Capture the cell that displays the provided text and extract its (X, Y) central coordinate. 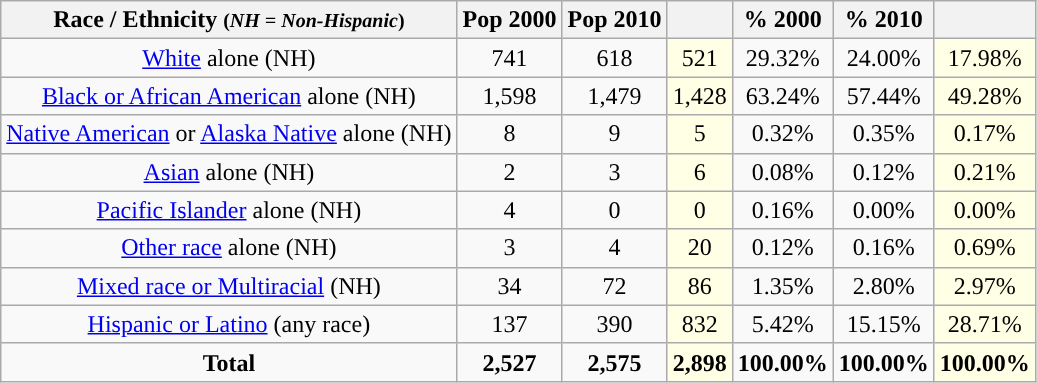
8 (510, 134)
0.35% (884, 134)
0.32% (782, 134)
2,527 (510, 362)
63.24% (782, 96)
29.32% (782, 58)
5.42% (782, 324)
1.35% (782, 286)
2 (510, 172)
Asian alone (NH) (229, 172)
49.28% (984, 96)
Pacific Islander alone (NH) (229, 210)
20 (700, 248)
72 (614, 286)
6 (700, 172)
2,575 (614, 362)
Other race alone (NH) (229, 248)
28.71% (984, 324)
0.21% (984, 172)
5 (700, 134)
57.44% (884, 96)
1,479 (614, 96)
24.00% (884, 58)
% 2000 (782, 20)
390 (614, 324)
15.15% (884, 324)
2.97% (984, 286)
1,428 (700, 96)
0.08% (782, 172)
Total (229, 362)
832 (700, 324)
Race / Ethnicity (NH = Non-Hispanic) (229, 20)
Black or African American alone (NH) (229, 96)
137 (510, 324)
2,898 (700, 362)
White alone (NH) (229, 58)
1,598 (510, 96)
741 (510, 58)
Hispanic or Latino (any race) (229, 324)
521 (700, 58)
0.69% (984, 248)
9 (614, 134)
% 2010 (884, 20)
86 (700, 286)
0.17% (984, 134)
2.80% (884, 286)
Native American or Alaska Native alone (NH) (229, 134)
Mixed race or Multiracial (NH) (229, 286)
Pop 2010 (614, 20)
34 (510, 286)
Pop 2000 (510, 20)
618 (614, 58)
17.98% (984, 58)
